Determine the [X, Y] coordinate at the center of the cell enclosing the given text.  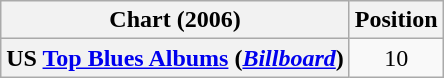
Chart (2006) [176, 20]
10 [396, 58]
US Top Blues Albums (Billboard) [176, 58]
Position [396, 20]
